Extract the (X, Y) coordinate from the center of the cell holding the provided text.  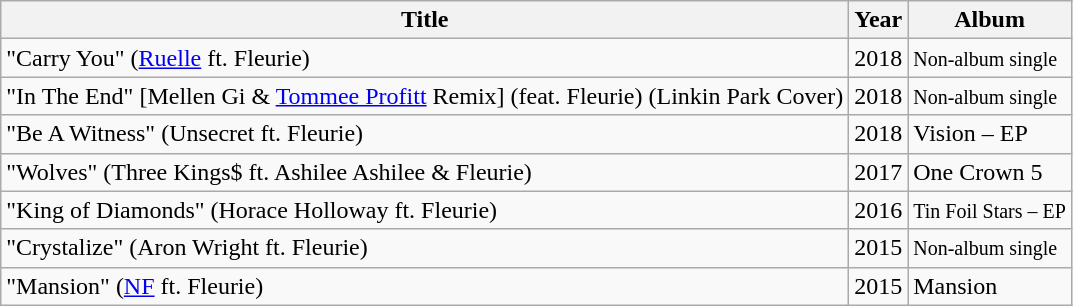
"Crystalize" (Aron Wright ft. Fleurie) (425, 248)
Album (990, 20)
One Crown 5 (990, 172)
"Be A Witness" (Unsecret ft. Fleurie) (425, 134)
"In The End" [Mellen Gi & Tommee Profitt Remix] (feat. Fleurie) (Linkin Park Cover) (425, 96)
"Mansion" (NF ft. Fleurie) (425, 286)
Year (878, 20)
Vision – EP (990, 134)
2016 (878, 210)
2017 (878, 172)
"Wolves" (Three Kings$ ft. Ashilee Ashilee & Fleurie) (425, 172)
"Carry You" (Ruelle ft. Fleurie) (425, 58)
Title (425, 20)
Mansion (990, 286)
Tin Foil Stars – EP (990, 210)
"King of Diamonds" (Horace Holloway ft. Fleurie) (425, 210)
